From the cell containing the given text, extract its center point as (x, y) coordinate. 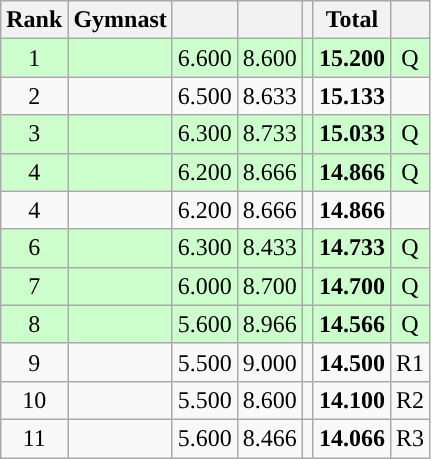
7 (34, 286)
15.133 (352, 96)
15.200 (352, 58)
15.033 (352, 134)
11 (34, 438)
14.700 (352, 286)
9 (34, 362)
6.000 (204, 286)
R1 (410, 362)
R3 (410, 438)
8.733 (270, 134)
6 (34, 248)
8.433 (270, 248)
3 (34, 134)
14.733 (352, 248)
8 (34, 324)
9.000 (270, 362)
8.966 (270, 324)
Total (352, 20)
14.066 (352, 438)
Gymnast (120, 20)
8.466 (270, 438)
Rank (34, 20)
14.500 (352, 362)
R2 (410, 400)
6.600 (204, 58)
8.700 (270, 286)
8.633 (270, 96)
1 (34, 58)
6.500 (204, 96)
2 (34, 96)
14.100 (352, 400)
10 (34, 400)
14.566 (352, 324)
